Find where the given text appears and provide that cell's center as (x, y) coordinate. 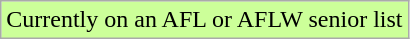
Currently on an AFL or AFLW senior list (204, 20)
